Detect which cell encompasses the target text, then output its [X, Y] center coordinate. 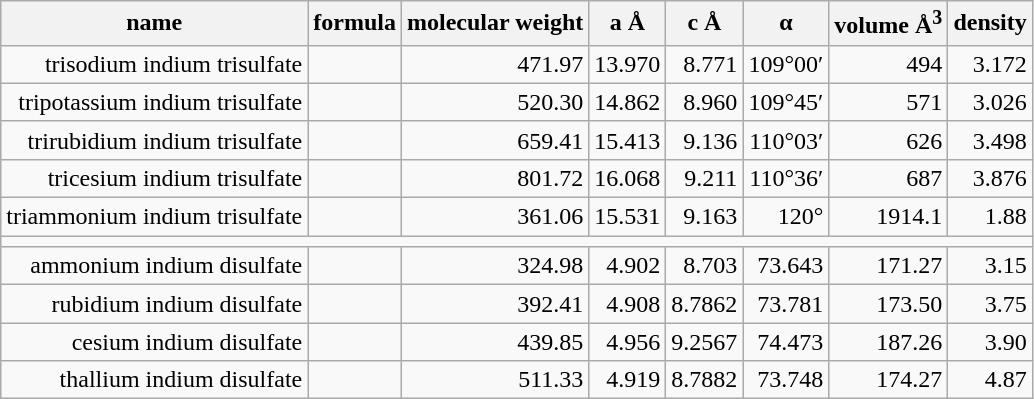
9.136 [704, 140]
571 [888, 102]
13.970 [628, 64]
thallium indium disulfate [154, 380]
16.068 [628, 178]
361.06 [496, 217]
171.27 [888, 266]
8.960 [704, 102]
density [990, 24]
a Å [628, 24]
110°03′ [786, 140]
801.72 [496, 178]
626 [888, 140]
74.473 [786, 342]
3.026 [990, 102]
3.90 [990, 342]
494 [888, 64]
687 [888, 178]
rubidium indium disulfate [154, 304]
tripotassium indium trisulfate [154, 102]
1.88 [990, 217]
triammonium indium trisulfate [154, 217]
324.98 [496, 266]
3.876 [990, 178]
109°45′ [786, 102]
molecular weight [496, 24]
3.498 [990, 140]
trisodium indium trisulfate [154, 64]
cesium indium disulfate [154, 342]
volume Å3 [888, 24]
9.2567 [704, 342]
109°00′ [786, 64]
15.413 [628, 140]
4.956 [628, 342]
4.87 [990, 380]
471.97 [496, 64]
73.748 [786, 380]
formula [355, 24]
15.531 [628, 217]
187.26 [888, 342]
659.41 [496, 140]
4.908 [628, 304]
173.50 [888, 304]
1914.1 [888, 217]
3.172 [990, 64]
8.771 [704, 64]
8.703 [704, 266]
120° [786, 217]
174.27 [888, 380]
c Å [704, 24]
tricesium indium trisulfate [154, 178]
9.163 [704, 217]
3.15 [990, 266]
trirubidium indium trisulfate [154, 140]
9.211 [704, 178]
110°36′ [786, 178]
520.30 [496, 102]
3.75 [990, 304]
4.902 [628, 266]
73.643 [786, 266]
8.7882 [704, 380]
73.781 [786, 304]
392.41 [496, 304]
name [154, 24]
439.85 [496, 342]
8.7862 [704, 304]
511.33 [496, 380]
4.919 [628, 380]
ammonium indium disulfate [154, 266]
α [786, 24]
14.862 [628, 102]
